From the cell containing the given text, extract its center point as [x, y] coordinate. 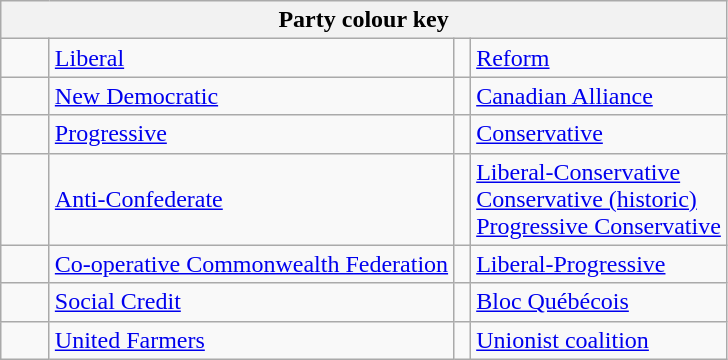
Conservative [599, 134]
Social Credit [251, 302]
Canadian Alliance [599, 96]
Party colour key [364, 20]
Unionist coalition [599, 340]
Liberal [251, 58]
Anti-Confederate [251, 199]
Liberal-ConservativeConservative (historic)Progressive Conservative [599, 199]
New Democratic [251, 96]
United Farmers [251, 340]
Reform [599, 58]
Bloc Québécois [599, 302]
Liberal-Progressive [599, 264]
Progressive [251, 134]
Co-operative Commonwealth Federation [251, 264]
